Return (x, y) of the center of cell containing provided text 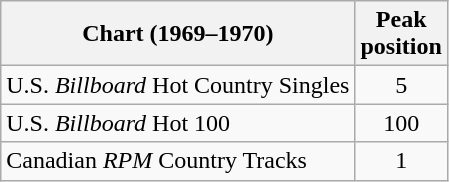
1 (401, 161)
Canadian RPM Country Tracks (178, 161)
Peakposition (401, 34)
U.S. Billboard Hot Country Singles (178, 85)
U.S. Billboard Hot 100 (178, 123)
5 (401, 85)
100 (401, 123)
Chart (1969–1970) (178, 34)
